From the cell containing the given text, extract its center point as (x, y) coordinate. 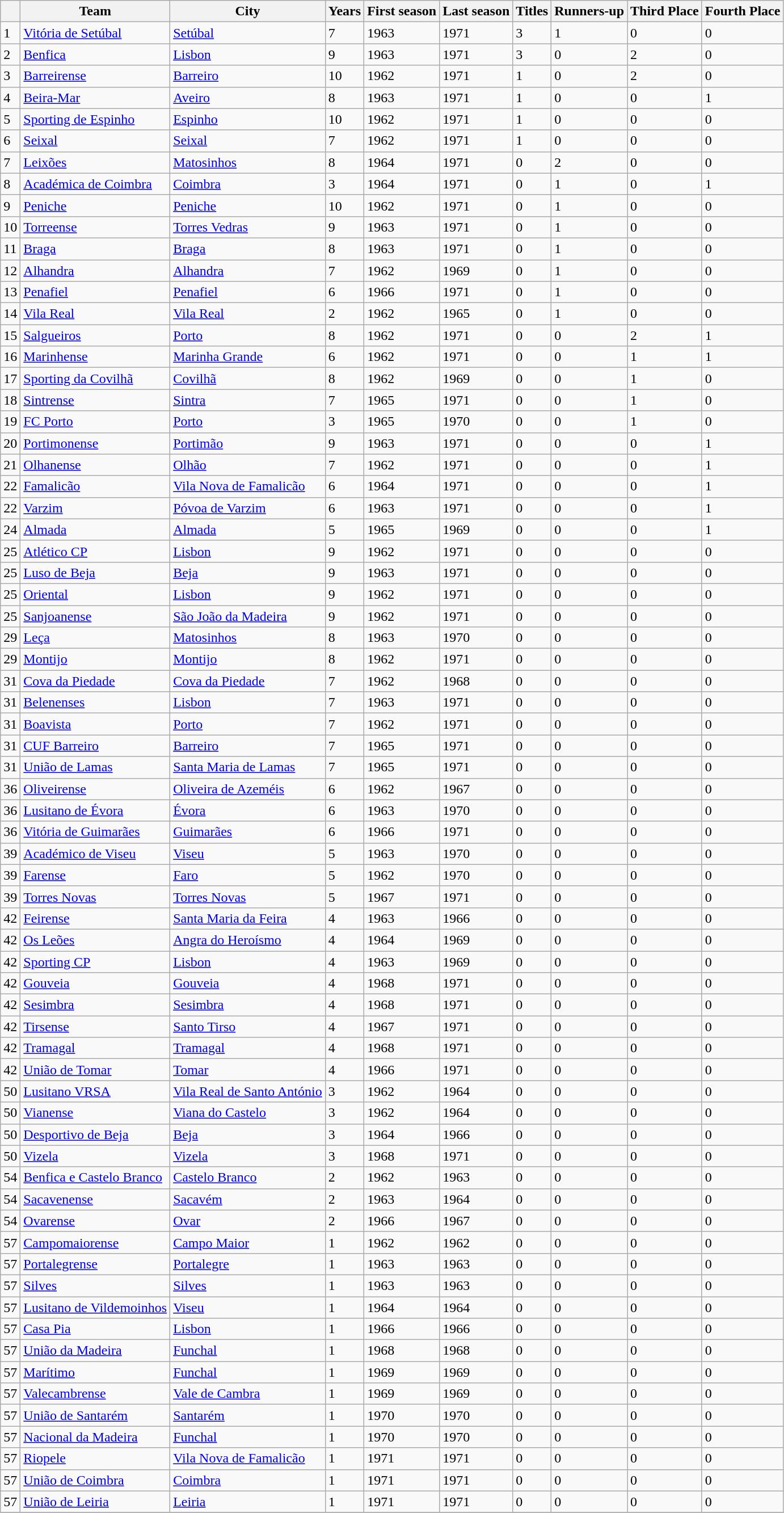
Oriental (95, 594)
Sacavém (248, 1199)
Portimonense (95, 443)
Lusitano de Évora (95, 810)
Ovarense (95, 1221)
First season (402, 11)
21 (10, 465)
16 (10, 357)
Campo Maior (248, 1242)
Torreense (95, 227)
Marinha Grande (248, 357)
Portimão (248, 443)
20 (10, 443)
Sporting CP (95, 962)
União da Madeira (95, 1351)
Portalegre (248, 1264)
Belenenses (95, 703)
Santo Tirso (248, 1027)
Sacavenense (95, 1199)
Viana do Castelo (248, 1113)
Benfica e Castelo Branco (95, 1178)
19 (10, 422)
Vale de Cambra (248, 1394)
Marítimo (95, 1372)
Covilhã (248, 379)
CUF Barreiro (95, 746)
Desportivo de Beja (95, 1134)
Marinhense (95, 357)
Varzim (95, 508)
Atlético CP (95, 551)
Ovar (248, 1221)
FC Porto (95, 422)
Nacional da Madeira (95, 1437)
Castelo Branco (248, 1178)
Lusitano de Vildemoinhos (95, 1307)
Farense (95, 875)
Luso de Beja (95, 573)
Beira-Mar (95, 98)
União de Leiria (95, 1502)
União de Lamas (95, 767)
Santa Maria de Lamas (248, 767)
12 (10, 271)
Oliveirense (95, 789)
Aveiro (248, 98)
União de Tomar (95, 1070)
Salgueiros (95, 335)
Team (95, 11)
Last season (477, 11)
18 (10, 400)
Santa Maria da Feira (248, 918)
União de Coimbra (95, 1480)
Sporting da Covilhã (95, 379)
Académico de Viseu (95, 854)
União de Santarém (95, 1415)
Sanjoanense (95, 616)
17 (10, 379)
Valecambrense (95, 1394)
13 (10, 292)
Casa Pia (95, 1329)
11 (10, 249)
Angra do Heroísmo (248, 940)
Santarém (248, 1415)
São João da Madeira (248, 616)
Riopele (95, 1459)
Oliveira de Azeméis (248, 789)
Portalegrense (95, 1264)
Feirense (95, 918)
City (248, 11)
Boavista (95, 724)
Torres Vedras (248, 227)
Years (344, 11)
Guimarães (248, 832)
Tomar (248, 1070)
Leixões (95, 162)
Espinho (248, 119)
Olhão (248, 465)
Leça (95, 638)
Barreirense (95, 76)
Campomaiorense (95, 1242)
Vila Real de Santo António (248, 1091)
Académica de Coimbra (95, 184)
Leiria (248, 1502)
Setúbal (248, 33)
Sintrense (95, 400)
14 (10, 314)
Faro (248, 875)
Tirsense (95, 1027)
Runners-up (589, 11)
Póvoa de Varzim (248, 508)
Os Leões (95, 940)
Third Place (665, 11)
Famalicão (95, 486)
Vitória de Setúbal (95, 33)
15 (10, 335)
Évora (248, 810)
Fourth Place (743, 11)
Sporting de Espinho (95, 119)
Titles (532, 11)
24 (10, 529)
Sintra (248, 400)
Olhanense (95, 465)
Lusitano VRSA (95, 1091)
Vitória de Guimarães (95, 832)
Benfica (95, 54)
Vianense (95, 1113)
